Capture the cell that displays the provided text and extract its (x, y) central coordinate. 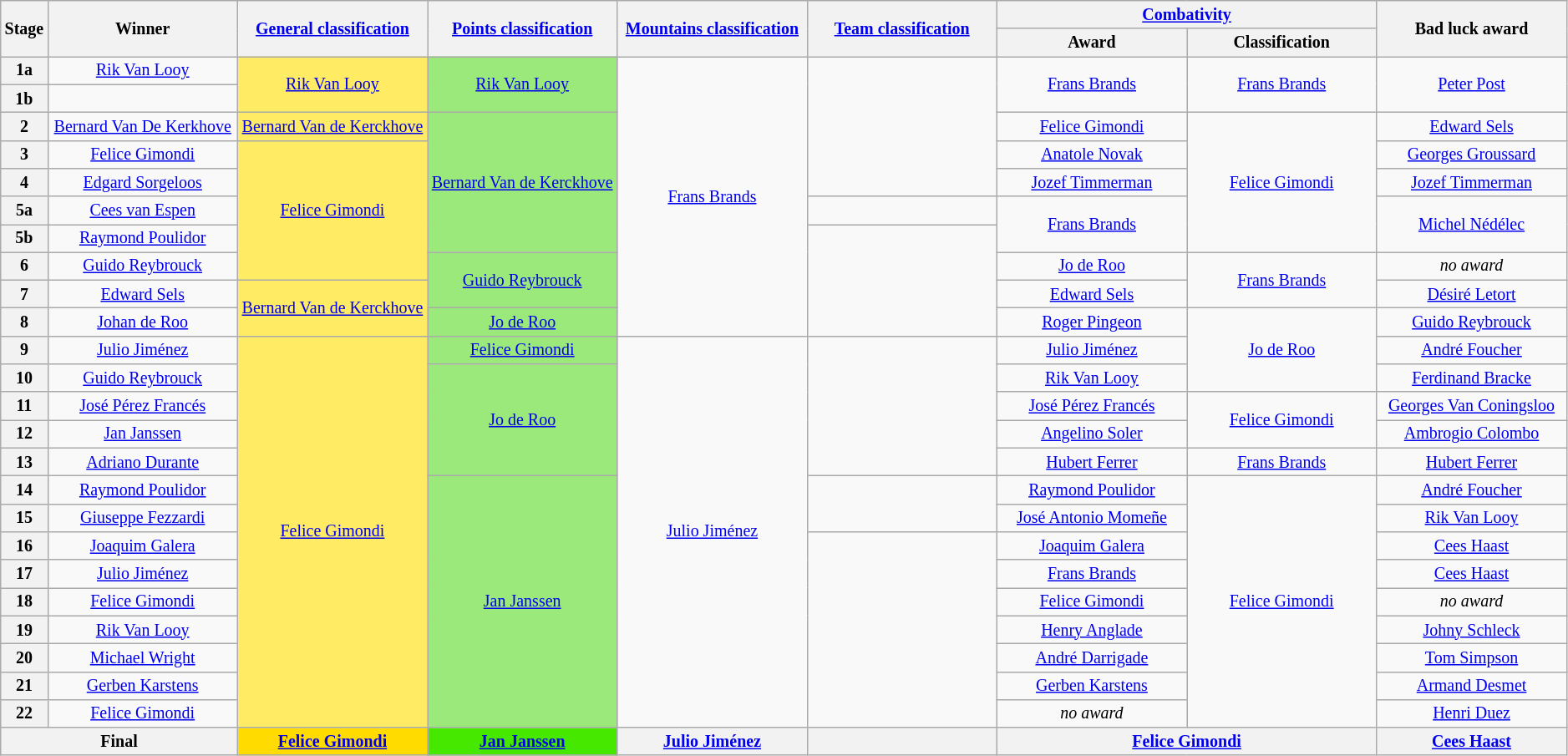
Points classification (523, 28)
Team classification (902, 28)
Stage (24, 28)
Anatole Novak (1091, 154)
1a (24, 70)
8 (24, 322)
22 (24, 713)
Georges Van Coningsloo (1472, 406)
Henry Anglade (1091, 630)
Adriano Durante (142, 463)
Ferdinand Bracke (1472, 378)
Désiré Letort (1472, 294)
20 (24, 658)
16 (24, 546)
Angelino Soler (1091, 434)
Johny Schleck (1472, 630)
Johan de Roo (142, 322)
18 (24, 601)
Mountains classification (712, 28)
14 (24, 490)
Final (119, 742)
2 (24, 127)
6 (24, 266)
Georges Groussard (1472, 154)
Michel Nédélec (1472, 224)
Classification (1281, 43)
Cees van Espen (142, 211)
5a (24, 211)
Edgard Sorgeloos (142, 182)
19 (24, 630)
Bad luck award (1472, 28)
General classification (332, 28)
Armand Desmet (1472, 685)
9 (24, 351)
Combativity (1186, 15)
11 (24, 406)
Tom Simpson (1472, 658)
1b (24, 99)
5b (24, 239)
José Antonio Momeñe (1091, 518)
12 (24, 434)
3 (24, 154)
Winner (142, 28)
17 (24, 573)
Peter Post (1472, 85)
Ambrogio Colombo (1472, 434)
15 (24, 518)
13 (24, 463)
10 (24, 378)
Award (1091, 43)
Giuseppe Fezzardi (142, 518)
Henri Duez (1472, 713)
Roger Pingeon (1091, 322)
21 (24, 685)
André Darrigade (1091, 658)
7 (24, 294)
4 (24, 182)
Michael Wright (142, 658)
Bernard Van De Kerkhove (142, 127)
